Determine the (X, Y) coordinate at the center of the cell enclosing the given text.  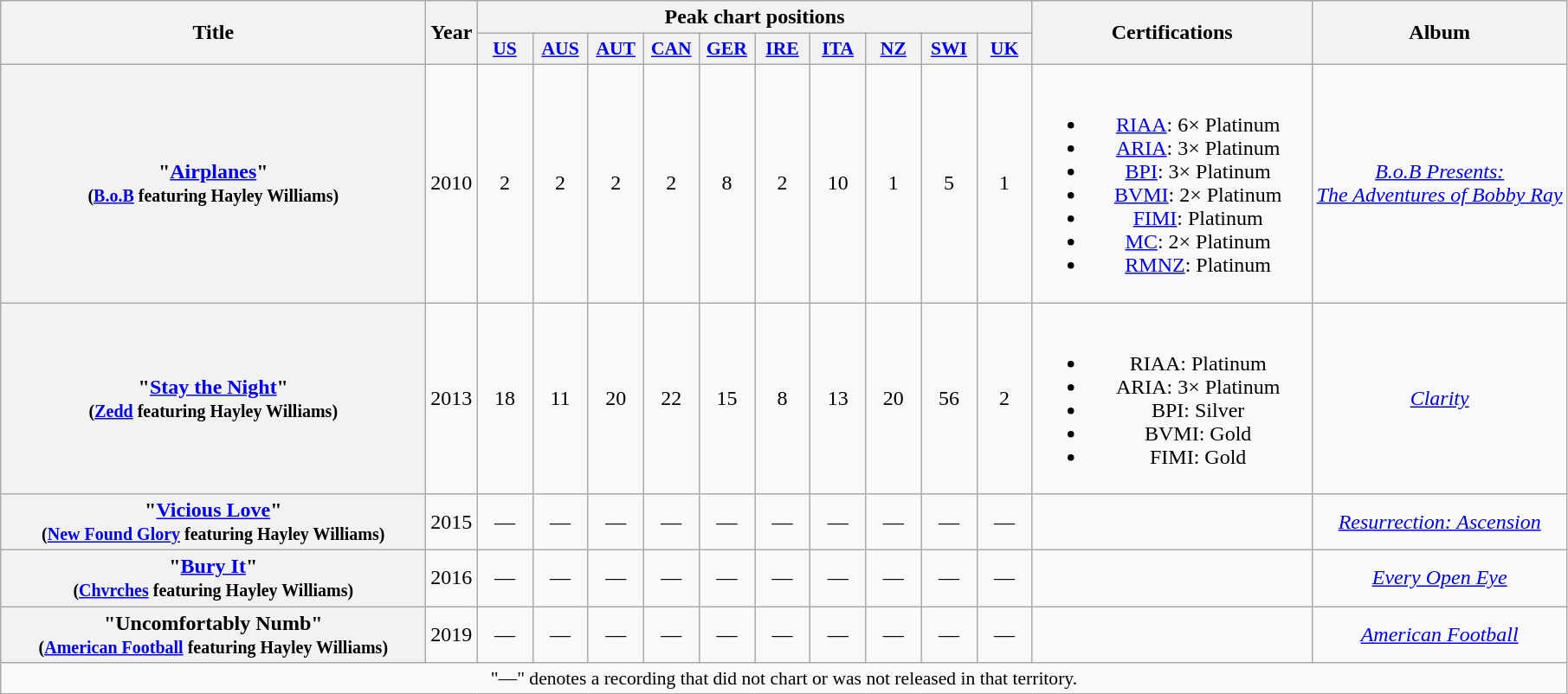
"Bury It"(Chvrches featuring Hayley Williams) (213, 578)
American Football (1439, 635)
AUT (616, 49)
Certifications (1172, 33)
5 (949, 183)
NZ (894, 49)
11 (560, 398)
"—" denotes a recording that did not chart or was not released in that territory. (784, 678)
B.o.B Presents: The Adventures of Bobby Ray (1439, 183)
18 (505, 398)
10 (838, 183)
2015 (452, 523)
15 (726, 398)
13 (838, 398)
Resurrection: Ascension (1439, 523)
"Airplanes"(B.o.B featuring Hayley Williams) (213, 183)
"Vicious Love"(New Found Glory featuring Hayley Williams) (213, 523)
2010 (452, 183)
Album (1439, 33)
2013 (452, 398)
IRE (783, 49)
"Stay the Night"(Zedd featuring Hayley Williams) (213, 398)
AUS (560, 49)
RIAA: PlatinumARIA: 3× PlatinumBPI: SilverBVMI: GoldFIMI: Gold (1172, 398)
Title (213, 33)
UK (1004, 49)
Peak chart positions (755, 17)
ITA (838, 49)
GER (726, 49)
2016 (452, 578)
US (505, 49)
Year (452, 33)
SWI (949, 49)
2019 (452, 635)
CAN (671, 49)
22 (671, 398)
Clarity (1439, 398)
56 (949, 398)
RIAA: 6× PlatinumARIA: 3× PlatinumBPI: 3× PlatinumBVMI: 2× PlatinumFIMI: PlatinumMC: 2× PlatinumRMNZ: Platinum (1172, 183)
Every Open Eye (1439, 578)
"Uncomfortably Numb"(American Football featuring Hayley Williams) (213, 635)
